Extract the (X, Y) coordinate from the center of the cell holding the provided text.  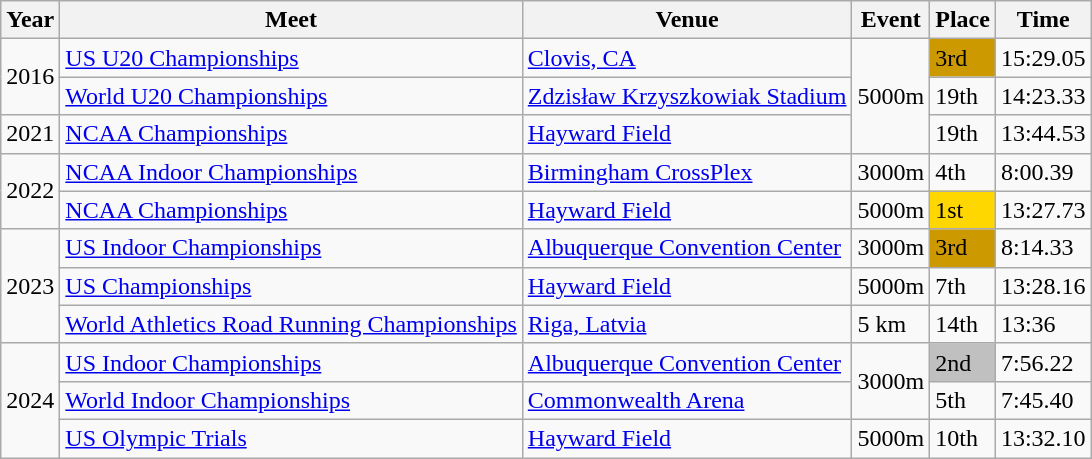
Riga, Latvia (687, 324)
8:14.33 (1043, 248)
US Championships (291, 286)
1st (963, 210)
Time (1043, 20)
Clovis, CA (687, 58)
14th (963, 324)
14:23.33 (1043, 96)
Year (30, 20)
World Athletics Road Running Championships (291, 324)
8:00.39 (1043, 172)
2nd (963, 362)
2022 (30, 191)
13:32.10 (1043, 438)
13:28.16 (1043, 286)
15:29.05 (1043, 58)
World U20 Championships (291, 96)
5 km (891, 324)
5th (963, 400)
7th (963, 286)
World Indoor Championships (291, 400)
Commonwealth Arena (687, 400)
2016 (30, 77)
7:56.22 (1043, 362)
Venue (687, 20)
4th (963, 172)
13:36 (1043, 324)
2021 (30, 134)
NCAA Indoor Championships (291, 172)
2024 (30, 400)
Zdzisław Krzyszkowiak Stadium (687, 96)
10th (963, 438)
7:45.40 (1043, 400)
US U20 Championships (291, 58)
13:44.53 (1043, 134)
Meet (291, 20)
Place (963, 20)
13:27.73 (1043, 210)
US Olympic Trials (291, 438)
Birmingham CrossPlex (687, 172)
Event (891, 20)
2023 (30, 286)
